Scan for the cell matching the given text and deliver its (X, Y) coordinate at center. 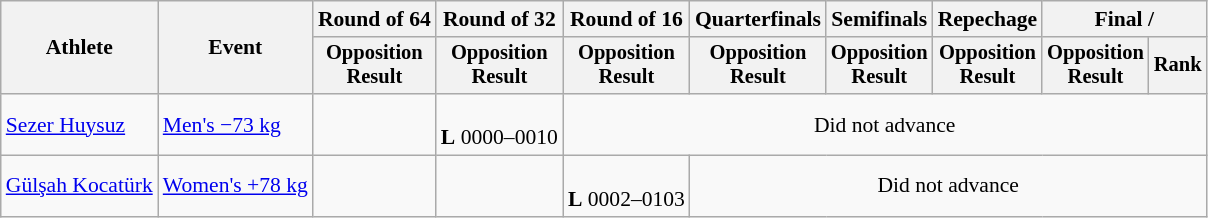
Round of 32 (500, 19)
Women's +78 kg (236, 186)
Repechage (988, 19)
Gülşah Kocatürk (80, 186)
Sezer Huysuz (80, 124)
Quarterfinals (758, 19)
Rank (1178, 66)
L 0000–0010 (500, 124)
L 0002–0103 (626, 186)
Round of 16 (626, 19)
Final / (1124, 19)
Men's −73 kg (236, 124)
Event (236, 48)
Semifinals (880, 19)
Athlete (80, 48)
Round of 64 (374, 19)
